Find where the given text appears and provide that cell's center as (X, Y) coordinate. 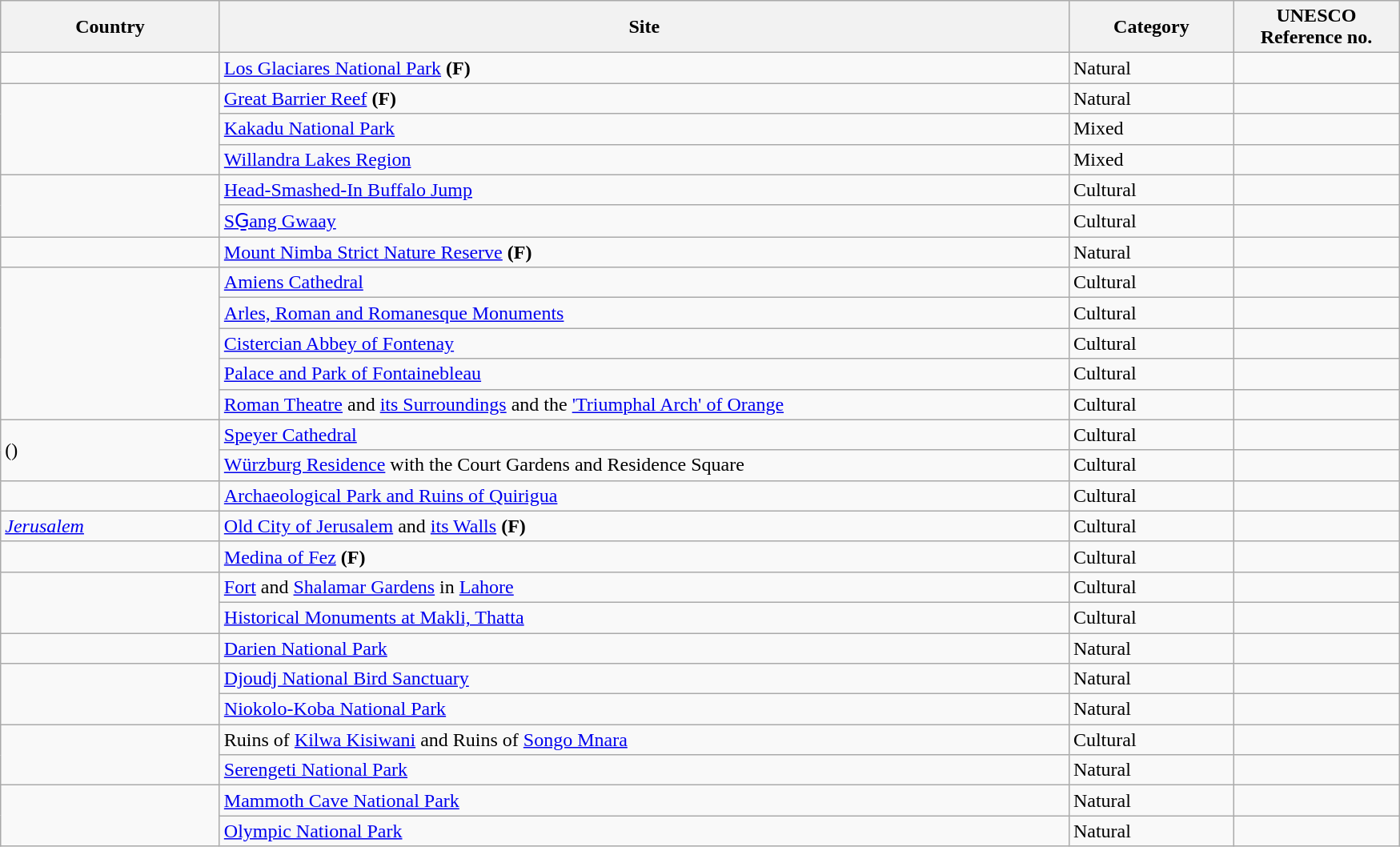
Speyer Cathedral (644, 435)
Fort and Shalamar Gardens in Lahore (644, 587)
Arles, Roman and Romanesque Monuments (644, 313)
Old City of Jerusalem and its Walls (F) (644, 526)
Cistercian Abbey of Fontenay (644, 343)
Mount Nimba Strict Nature Reserve (F) (644, 252)
Ruins of Kilwa Kisiwani and Ruins of Songo Mnara (644, 740)
Palace and Park of Fontainebleau (644, 374)
Darien National Park (644, 648)
Head-Smashed-In Buffalo Jump (644, 190)
SG̱ang Gwaay (644, 221)
Archaeological Park and Ruins of Quirigua (644, 496)
Country (110, 27)
Historical Monuments at Makli, Thatta (644, 617)
() (110, 450)
Serengeti National Park (644, 770)
Willandra Lakes Region (644, 159)
UNESCO Reference no. (1316, 27)
Site (644, 27)
Olympic National Park (644, 831)
Great Barrier Reef (F) (644, 98)
Würzburg Residence with the Court Gardens and Residence Square (644, 465)
Djoudj National Bird Sanctuary (644, 679)
Mammoth Cave National Park (644, 801)
Roman Theatre and its Surroundings and the 'Triumphal Arch' of Orange (644, 404)
Medina of Fez (F) (644, 556)
Niokolo-Koba National Park (644, 709)
Kakadu National Park (644, 129)
Category (1151, 27)
Los Glaciares National Park (F) (644, 68)
Amiens Cathedral (644, 283)
Jerusalem (110, 526)
